From the cell containing the given text, extract its center point as [x, y] coordinate. 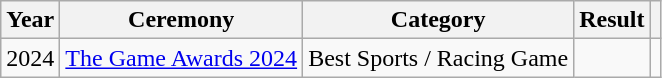
Year [30, 20]
2024 [30, 58]
Best Sports / Racing Game [438, 58]
Category [438, 20]
Ceremony [182, 20]
Result [612, 20]
The Game Awards 2024 [182, 58]
